Detect which cell encompasses the target text, then output its (x, y) center coordinate. 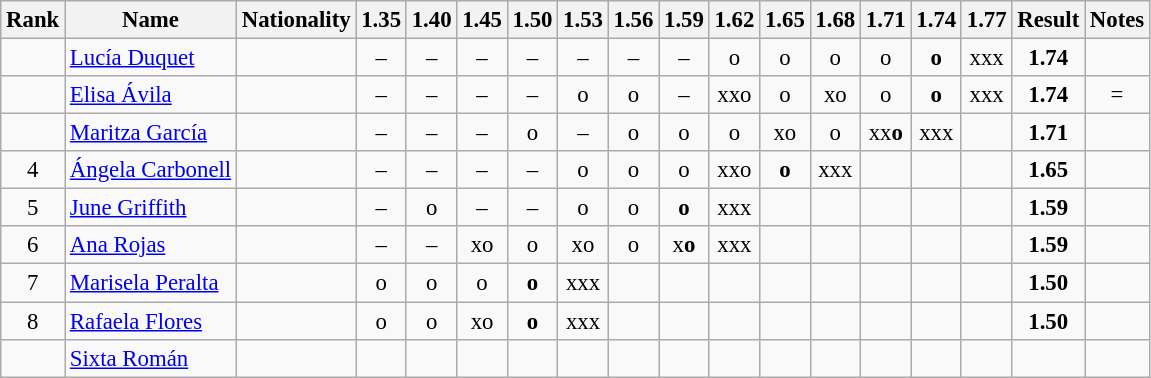
1.45 (482, 20)
Lucía Duquet (151, 58)
7 (33, 283)
Rank (33, 20)
1.62 (734, 20)
Sixta Román (151, 358)
Marisela Peralta (151, 283)
Notes (1118, 20)
June Griffith (151, 208)
Name (151, 20)
8 (33, 321)
Ángela Carbonell (151, 170)
Result (1048, 20)
1.77 (986, 20)
Ana Rojas (151, 245)
1.53 (583, 20)
1.56 (633, 20)
4 (33, 170)
6 (33, 245)
Rafaela Flores (151, 321)
1.35 (381, 20)
Elisa Ávila (151, 95)
= (1118, 95)
5 (33, 208)
Nationality (296, 20)
1.40 (431, 20)
1.68 (835, 20)
Maritza García (151, 133)
